Determine the [X, Y] coordinate at the center of the cell enclosing the given text.  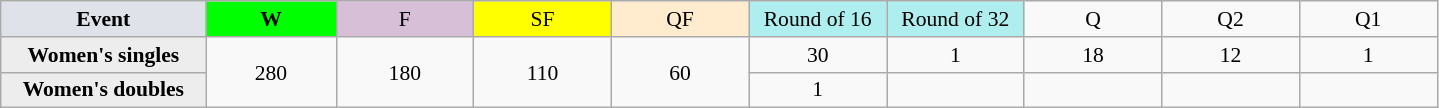
Q [1093, 19]
Event [104, 19]
Q2 [1231, 19]
W [271, 19]
Women's singles [104, 55]
12 [1231, 55]
18 [1093, 55]
QF [680, 19]
F [405, 19]
30 [818, 55]
Round of 32 [955, 19]
60 [680, 72]
110 [543, 72]
280 [271, 72]
180 [405, 72]
Women's doubles [104, 90]
SF [543, 19]
Q1 [1368, 19]
Round of 16 [818, 19]
